Identify which cell holds the provided text, then report its (x, y) central coordinate. 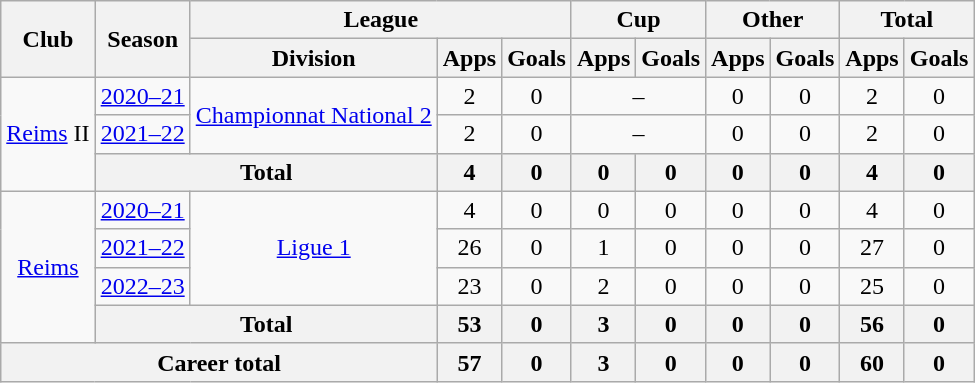
Reims (48, 267)
60 (872, 362)
Career total (219, 362)
Club (48, 39)
Championnat National 2 (314, 115)
Other (773, 20)
2022–23 (142, 286)
Cup (638, 20)
1 (603, 248)
26 (469, 248)
Ligue 1 (314, 248)
53 (469, 324)
27 (872, 248)
25 (872, 286)
56 (872, 324)
57 (469, 362)
Division (314, 58)
League (380, 20)
Season (142, 39)
23 (469, 286)
Reims II (48, 134)
